Find where the given text appears and provide that cell's center as [X, Y] coordinate. 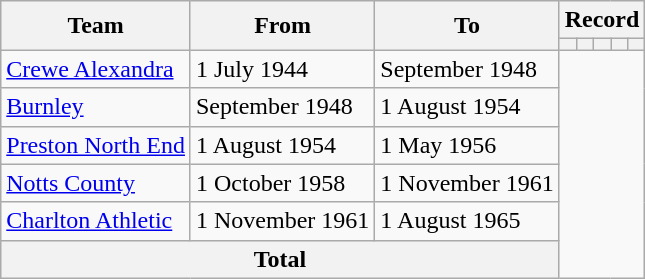
Notts County [96, 183]
Total [280, 259]
1 October 1958 [282, 183]
To [467, 26]
1 August 1965 [467, 221]
1 July 1944 [282, 69]
Crewe Alexandra [96, 69]
Team [96, 26]
Preston North End [96, 145]
Record [602, 20]
1 May 1956 [467, 145]
Charlton Athletic [96, 221]
From [282, 26]
Burnley [96, 107]
